Identify which cell holds the provided text, then report its [X, Y] central coordinate. 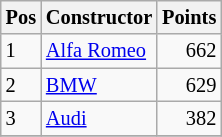
662 [189, 51]
1 [21, 51]
Constructor [99, 17]
3 [21, 118]
BMW [99, 85]
Alfa Romeo [99, 51]
Pos [21, 17]
Audi [99, 118]
Points [189, 17]
629 [189, 85]
382 [189, 118]
2 [21, 85]
